Pinpoint the cell where the given text exists, returning its (x, y) midpoint coordinate. 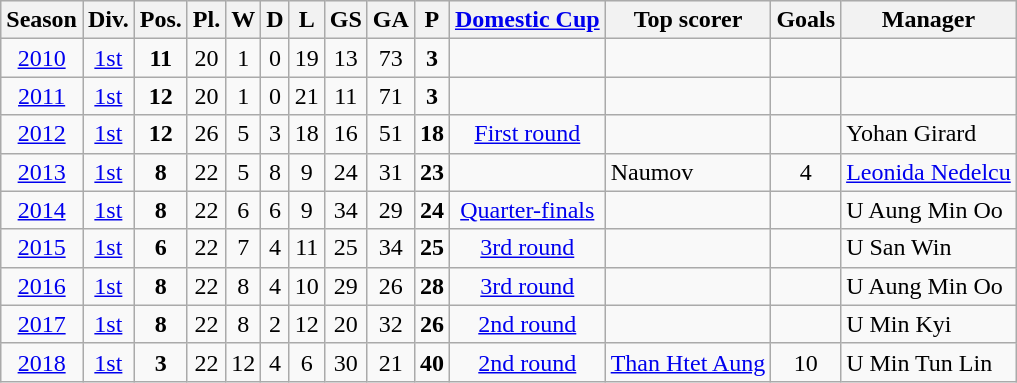
2011 (42, 96)
U Min Kyi (929, 324)
7 (244, 248)
Pos. (160, 20)
GA (390, 20)
Goals (806, 20)
2014 (42, 210)
2018 (42, 362)
Season (42, 20)
L (306, 20)
U Min Tun Lin (929, 362)
Naumov (688, 172)
Div. (108, 20)
Pl. (206, 20)
W (244, 20)
19 (306, 58)
30 (346, 362)
Yohan Girard (929, 134)
2016 (42, 286)
73 (390, 58)
13 (346, 58)
2015 (42, 248)
Top scorer (688, 20)
2012 (42, 134)
2013 (42, 172)
Quarter-finals (527, 210)
P (432, 20)
2 (275, 324)
28 (432, 286)
Than Htet Aung (688, 362)
U San Win (929, 248)
GS (346, 20)
Domestic Cup (527, 20)
First round (527, 134)
D (275, 20)
16 (346, 134)
31 (390, 172)
2010 (42, 58)
71 (390, 96)
51 (390, 134)
23 (432, 172)
32 (390, 324)
2017 (42, 324)
Manager (929, 20)
40 (432, 362)
Leonida Nedelcu (929, 172)
